Locate the cell with the specified text and output its (x, y) center coordinate. 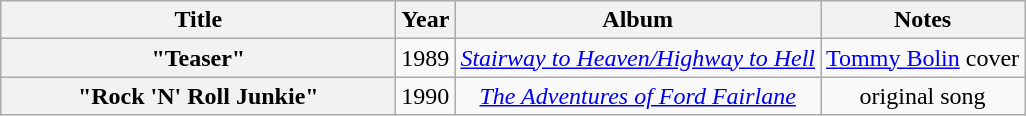
Album (638, 20)
Title (198, 20)
Notes (923, 20)
"Rock 'N' Roll Junkie" (198, 96)
original song (923, 96)
Tommy Bolin cover (923, 58)
1990 (426, 96)
Year (426, 20)
The Adventures of Ford Fairlane (638, 96)
Stairway to Heaven/Highway to Hell (638, 58)
"Teaser" (198, 58)
1989 (426, 58)
